Return the [x, y] coordinate for the center point of the cell that contains the specified text.  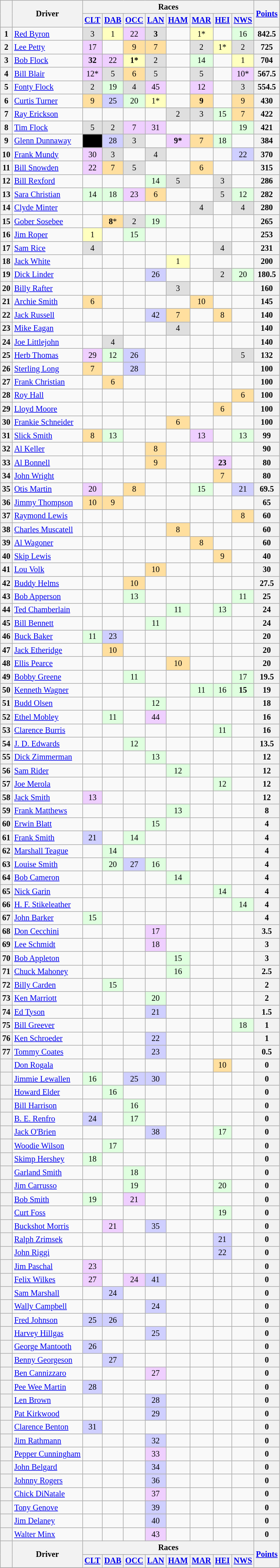
13.5 [267, 744]
Lou Volk [48, 570]
Raymond Lewis [48, 516]
47 [6, 650]
Jack O'Brien [48, 1132]
Wally Campbell [48, 1306]
Walter Minx [48, 1534]
74 [6, 1012]
90 [267, 449]
Ken Schroeder [48, 1039]
57 [6, 784]
Frank Smith [48, 838]
Don Rogala [48, 1065]
Sam Rice [48, 248]
72 [6, 985]
Buddy Helms [48, 583]
Frank Christian [48, 382]
49 [6, 677]
Johnny Rogers [48, 1481]
Roy Hall [48, 395]
253 [267, 234]
68 [6, 931]
842.5 [267, 34]
69.5 [267, 489]
Dick Zimmerman [48, 757]
Fonty Flock [48, 87]
Bob Smith [48, 1199]
Bill Snowden [48, 168]
Ted Chamberlain [48, 610]
Fred Johnson [48, 1320]
0.5 [267, 1052]
Charles Muscatell [48, 529]
Frank Mundy [48, 154]
286 [267, 181]
Ralph Zrimsek [48, 1240]
62 [6, 851]
Sterling Long [48, 369]
Benny Georgeson [48, 1360]
Pepper Cunningham [48, 1454]
Jim Delaney [48, 1521]
64 [6, 878]
370 [267, 154]
Lee Schmidt [48, 945]
Jim Rathmann [48, 1441]
Joe Littlejohn [48, 342]
Bill Harrison [48, 1105]
48 [6, 664]
Buck Baker [48, 637]
Pat Kirkwood [48, 1414]
Ellis Pearce [48, 664]
282 [267, 195]
99 [267, 435]
Skimp Hershey [48, 1159]
Jack Russell [48, 315]
554.5 [267, 87]
132 [267, 355]
1.5 [267, 1012]
Chuck Mahoney [48, 972]
66 [6, 904]
Slick Smith [48, 435]
430 [267, 101]
John Wright [48, 476]
180.5 [267, 275]
75 [6, 1025]
Lee Petty [48, 47]
Bob Appleton [48, 958]
Glenn Dunnaway [48, 141]
Marshall Teague [48, 851]
John Riggi [48, 1253]
Felix Wilkes [48, 1280]
Jim Carrusso [48, 1186]
John Belgard [48, 1467]
J. D. Edwards [48, 744]
73 [6, 998]
Curt Foss [48, 1213]
Curtis Turner [48, 101]
58 [6, 797]
Bob Cameron [48, 878]
Ken Marriott [48, 998]
421 [267, 127]
Dick Linder [48, 275]
Jim Roper [48, 234]
Bill Rexford [48, 181]
Harvey Hillgas [48, 1333]
Gober Sosebee [48, 221]
12* [93, 74]
Tommy Coates [48, 1052]
704 [267, 61]
Buckshot Morris [48, 1226]
77 [6, 1052]
51 [6, 703]
Bob Apperson [48, 596]
76 [6, 1039]
10* [243, 74]
Sam Rider [48, 771]
Sara Christian [48, 195]
Ben Cannizzaro [48, 1373]
9* [178, 141]
Bill Bennett [48, 623]
61 [6, 838]
Jim Paschal [48, 1266]
Al Bonnell [48, 463]
Tony Genove [48, 1507]
Tim Flock [48, 127]
Len Brown [48, 1400]
67 [6, 918]
Bill Greever [48, 1025]
Otis Martin [48, 489]
63 [6, 864]
160 [267, 288]
70 [6, 958]
231 [267, 248]
Kenneth Wagner [48, 690]
725 [267, 47]
Bob Flock [48, 61]
Budd Olsen [48, 703]
Jimmy Thompson [48, 503]
B. E. Renfro [48, 1119]
Pee Wee Martin [48, 1387]
54 [6, 744]
George Mantooth [48, 1347]
Nick Garin [48, 891]
280 [267, 208]
53 [6, 730]
567.5 [267, 74]
8* [113, 221]
Bill Blair [48, 74]
Erwin Blatt [48, 824]
19.5 [267, 677]
59 [6, 811]
Al Keller [48, 449]
Al Wagoner [48, 543]
56 [6, 771]
Woodie Wilson [48, 1146]
Don Cecchini [48, 931]
Frank Matthews [48, 811]
384 [267, 141]
Archie Smith [48, 302]
Sam Marshall [48, 1293]
H. F. Stikeleather [48, 904]
Jack Etheridge [48, 650]
Clyde Minter [48, 208]
Skip Lewis [48, 556]
Jack Smith [48, 797]
55 [6, 757]
Jack White [48, 262]
Ethel Mobley [48, 717]
27.5 [267, 583]
315 [267, 168]
Howard Elder [48, 1092]
Chick DiNatale [48, 1494]
Billy Rafter [48, 288]
Billy Carden [48, 985]
Frankie Schneider [48, 422]
69 [6, 945]
Ray Erickson [48, 114]
200 [267, 262]
Louise Smith [48, 864]
Mike Eagan [48, 328]
Clarence Benton [48, 1427]
Garland Smith [48, 1172]
John Barker [48, 918]
Herb Thomas [48, 355]
46 [6, 637]
Bobby Greene [48, 677]
Ed Tyson [48, 1012]
265 [267, 221]
Red Byron [48, 34]
3.5 [267, 931]
Joe Merola [48, 784]
2.5 [267, 972]
422 [267, 114]
145 [267, 302]
52 [6, 717]
Jimmie Lewallen [48, 1079]
50 [6, 690]
71 [6, 972]
Lloyd Moore [48, 409]
Clarence Burris [48, 730]
